From the cell containing the given text, extract its center point as (x, y) coordinate. 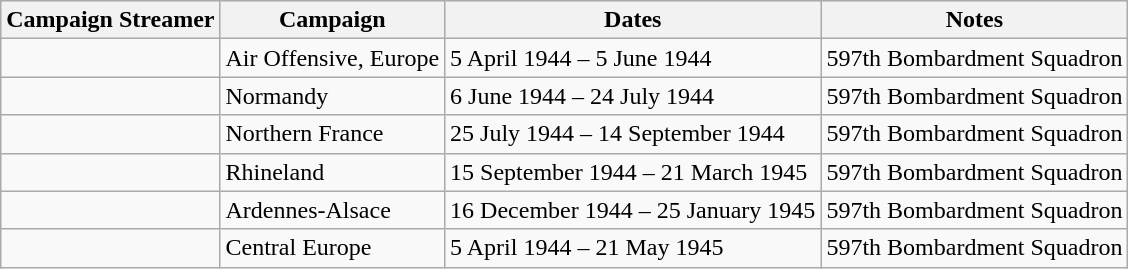
6 June 1944 – 24 July 1944 (633, 96)
16 December 1944 – 25 January 1945 (633, 210)
25 July 1944 – 14 September 1944 (633, 134)
Campaign (332, 20)
Air Offensive, Europe (332, 58)
Normandy (332, 96)
Notes (974, 20)
5 April 1944 – 5 June 1944 (633, 58)
Central Europe (332, 248)
Ardennes-Alsace (332, 210)
5 April 1944 – 21 May 1945 (633, 248)
Rhineland (332, 172)
Northern France (332, 134)
Dates (633, 20)
Campaign Streamer (110, 20)
15 September 1944 – 21 March 1945 (633, 172)
